From the cell containing the given text, extract its center point as (X, Y) coordinate. 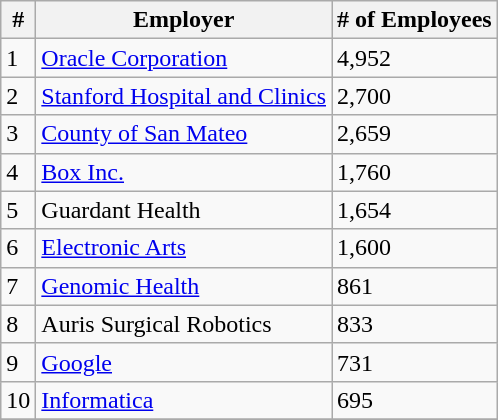
2,659 (415, 134)
8 (18, 324)
7 (18, 286)
731 (415, 362)
# of Employees (415, 20)
833 (415, 324)
1,600 (415, 248)
4,952 (415, 58)
Box Inc. (184, 172)
2 (18, 96)
1,654 (415, 210)
Genomic Health (184, 286)
Auris Surgical Robotics (184, 324)
Guardant Health (184, 210)
Google (184, 362)
5 (18, 210)
695 (415, 400)
10 (18, 400)
1 (18, 58)
# (18, 20)
2,700 (415, 96)
6 (18, 248)
Stanford Hospital and Clinics (184, 96)
Oracle Corporation (184, 58)
County of San Mateo (184, 134)
861 (415, 286)
Electronic Arts (184, 248)
3 (18, 134)
9 (18, 362)
4 (18, 172)
Employer (184, 20)
Informatica (184, 400)
1,760 (415, 172)
